Return (x, y) of the center of cell containing provided text 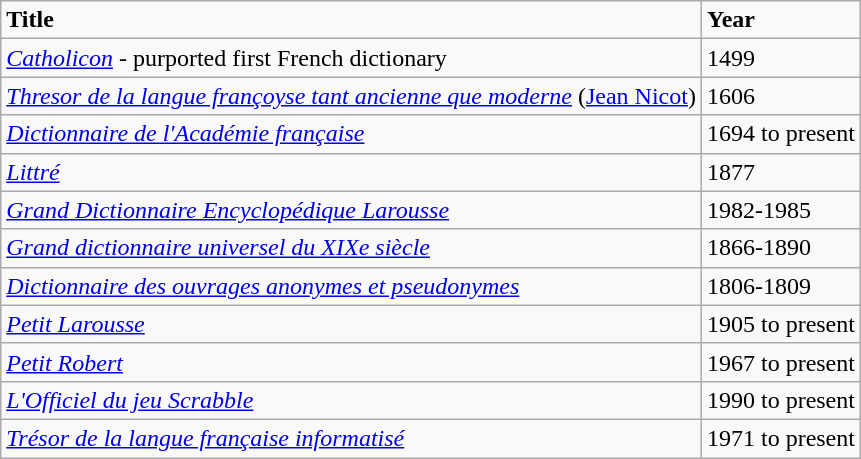
1905 to present (780, 324)
1606 (780, 96)
1866-1890 (780, 248)
1967 to present (780, 362)
Dictionnaire des ouvrages anonymes et pseudonymes (352, 286)
Petit Robert (352, 362)
Grand dictionnaire universel du XIXe siècle (352, 248)
Grand Dictionnaire Encyclopédique Larousse (352, 210)
1971 to present (780, 438)
1806-1809 (780, 286)
1877 (780, 172)
Petit Larousse (352, 324)
Title (352, 20)
1982-1985 (780, 210)
Dictionnaire de l'Académie française (352, 134)
Catholicon - purported first French dictionary (352, 58)
Littré (352, 172)
Year (780, 20)
Thresor de la langue françoyse tant ancienne que moderne (Jean Nicot) (352, 96)
1990 to present (780, 400)
1499 (780, 58)
L'Officiel du jeu Scrabble (352, 400)
1694 to present (780, 134)
Trésor de la langue française informatisé (352, 438)
